Output the (x, y) coordinate of the center of the cell containing the given text.  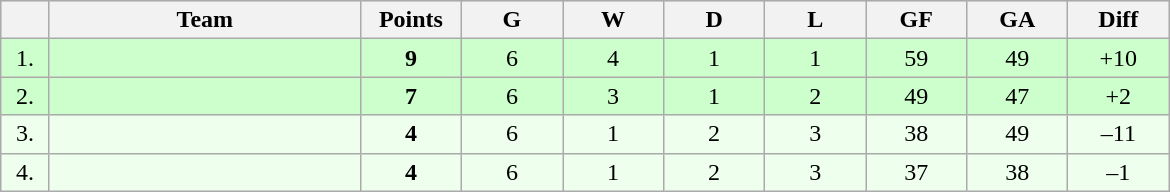
2. (26, 96)
7 (410, 96)
+10 (1118, 58)
GA (1018, 20)
4. (26, 172)
GF (916, 20)
3. (26, 134)
+2 (1118, 96)
–11 (1118, 134)
Diff (1118, 20)
–1 (1118, 172)
47 (1018, 96)
Points (410, 20)
1. (26, 58)
D (714, 20)
9 (410, 58)
L (816, 20)
Team (204, 20)
59 (916, 58)
G (512, 20)
W (612, 20)
37 (916, 172)
